Capture the cell that displays the provided text and extract its [X, Y] central coordinate. 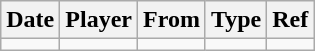
Type [236, 20]
Ref [290, 20]
From [171, 20]
Player [99, 20]
Date [30, 20]
